Extract the (x, y) coordinate from the center of the cell holding the provided text.  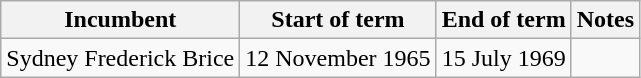
Start of term (338, 20)
End of term (504, 20)
15 July 1969 (504, 58)
Notes (605, 20)
Incumbent (120, 20)
12 November 1965 (338, 58)
Sydney Frederick Brice (120, 58)
